Find where the given text appears and provide that cell's center as (X, Y) coordinate. 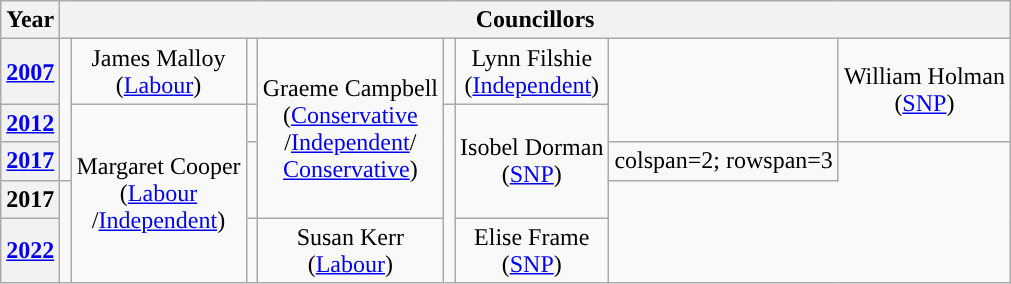
Councillors (536, 20)
2022 (30, 250)
Graeme Campbell(Conservative/Independent/Conservative) (350, 128)
Susan Kerr(Labour) (350, 250)
Margaret Cooper(Labour/Independent) (158, 194)
Lynn Filshie(Independent) (532, 72)
2007 (30, 72)
James Malloy(Labour) (158, 72)
Elise Frame(SNP) (532, 250)
Year (30, 20)
2012 (30, 123)
colspan=2; rowspan=3 (724, 161)
William Holman(SNP) (924, 90)
Isobel Dorman(SNP) (532, 161)
